Extract the (X, Y) coordinate from the center of the cell holding the provided text.  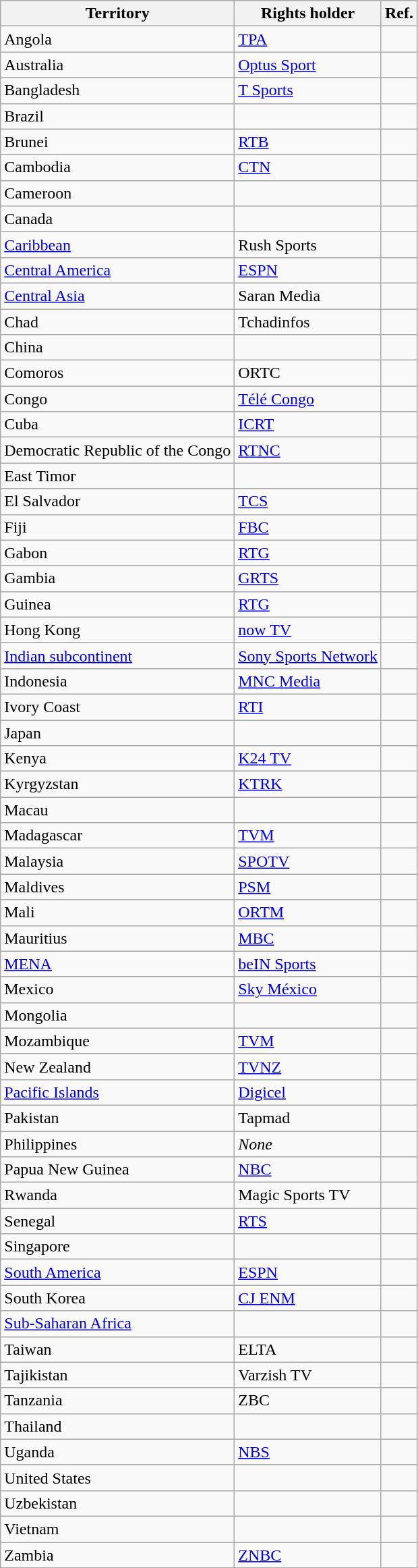
Singapore (117, 1247)
ORTM (308, 913)
Kenya (117, 759)
Sky México (308, 990)
Sony Sports Network (308, 655)
United States (117, 1478)
T Sports (308, 90)
GRTS (308, 578)
beIN Sports (308, 964)
Mongolia (117, 1015)
Ivory Coast (117, 707)
ZNBC (308, 1555)
Magic Sports TV (308, 1195)
K24 TV (308, 759)
FBC (308, 527)
Philippines (117, 1144)
RTB (308, 142)
Mozambique (117, 1041)
Mexico (117, 990)
MBC (308, 938)
Uzbekistan (117, 1503)
Ref. (399, 13)
Japan (117, 732)
now TV (308, 630)
Télé Congo (308, 399)
Pacific Islands (117, 1092)
TCS (308, 502)
Bangladesh (117, 90)
Varzish TV (308, 1375)
Maldives (117, 887)
Tapmad (308, 1118)
Chad (117, 322)
Saran Media (308, 296)
Australia (117, 65)
CJ ENM (308, 1298)
Pakistan (117, 1118)
Brunei (117, 142)
KTRK (308, 784)
NBS (308, 1452)
Canada (117, 219)
Brazil (117, 116)
Fiji (117, 527)
East Timor (117, 476)
Territory (117, 13)
Thailand (117, 1426)
Angola (117, 39)
Papua New Guinea (117, 1170)
Malaysia (117, 861)
Hong Kong (117, 630)
El Salvador (117, 502)
Vietnam (117, 1529)
Caribbean (117, 244)
NBC (308, 1170)
Rwanda (117, 1195)
Mali (117, 913)
RTNC (308, 450)
Senegal (117, 1221)
Gambia (117, 578)
Mauritius (117, 938)
Madagascar (117, 836)
Indian subcontinent (117, 655)
MENA (117, 964)
MNC Media (308, 681)
Sub-Saharan Africa (117, 1324)
Digicel (308, 1092)
South America (117, 1272)
CTN (308, 167)
Cameroon (117, 193)
None (308, 1144)
RTS (308, 1221)
Central Asia (117, 296)
Cambodia (117, 167)
Indonesia (117, 681)
Congo (117, 399)
ICRT (308, 425)
Zambia (117, 1555)
Macau (117, 810)
ELTA (308, 1349)
Tajikistan (117, 1375)
Central America (117, 270)
Taiwan (117, 1349)
Guinea (117, 604)
Kyrgyzstan (117, 784)
Comoros (117, 373)
Optus Sport (308, 65)
New Zealand (117, 1066)
Tanzania (117, 1401)
Rights holder (308, 13)
RTI (308, 707)
Tchadinfos (308, 322)
ORTC (308, 373)
Rush Sports (308, 244)
SPOTV (308, 861)
TVNZ (308, 1066)
South Korea (117, 1298)
Gabon (117, 553)
Cuba (117, 425)
ZBC (308, 1401)
PSM (308, 887)
TPA (308, 39)
Uganda (117, 1452)
Democratic Republic of the Congo (117, 450)
China (117, 348)
